Extract the [x, y] coordinate from the center of the cell holding the provided text.  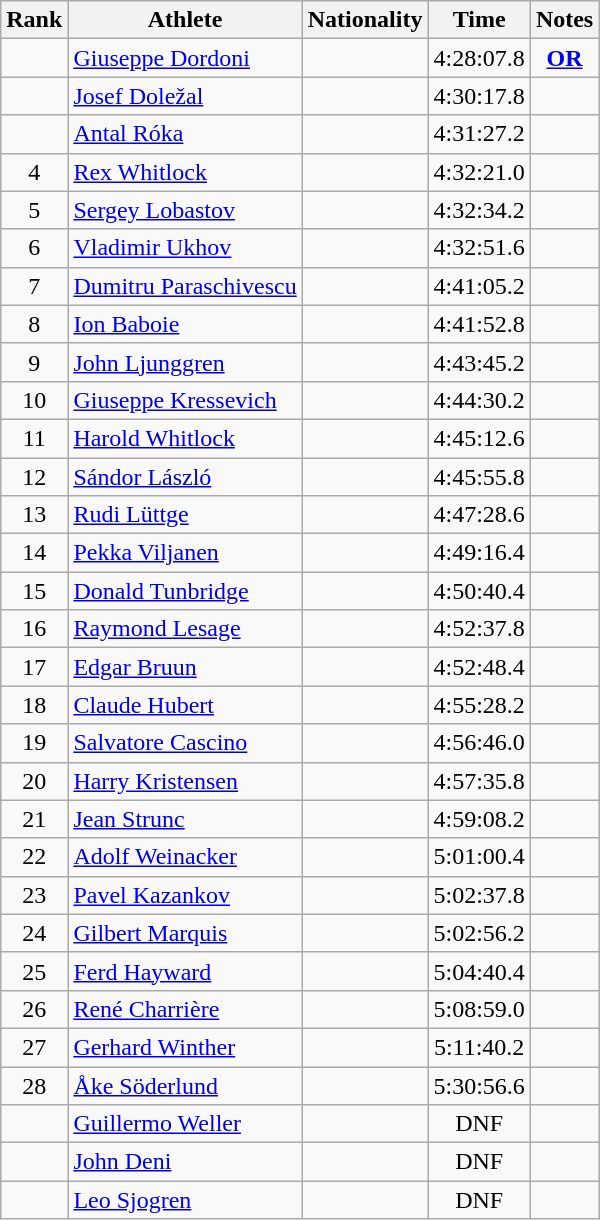
4:28:07.8 [479, 58]
5 [34, 210]
Ferd Hayward [185, 971]
4:32:21.0 [479, 172]
24 [34, 933]
4:49:16.4 [479, 553]
Sándor László [185, 477]
26 [34, 1009]
23 [34, 895]
5:30:56.6 [479, 1085]
21 [34, 819]
20 [34, 781]
5:11:40.2 [479, 1047]
4:41:52.8 [479, 324]
Raymond Lesage [185, 629]
Time [479, 20]
4:45:55.8 [479, 477]
Giuseppe Kressevich [185, 400]
Edgar Bruun [185, 667]
Jean Strunc [185, 819]
Gilbert Marquis [185, 933]
13 [34, 515]
17 [34, 667]
5:02:56.2 [479, 933]
4:52:48.4 [479, 667]
11 [34, 438]
19 [34, 743]
Åke Söderlund [185, 1085]
4 [34, 172]
22 [34, 857]
18 [34, 705]
4:59:08.2 [479, 819]
28 [34, 1085]
Guillermo Weller [185, 1124]
Pekka Viljanen [185, 553]
4:32:51.6 [479, 248]
9 [34, 362]
Leo Sjogren [185, 1200]
4:55:28.2 [479, 705]
Dumitru Paraschivescu [185, 286]
4:57:35.8 [479, 781]
Salvatore Cascino [185, 743]
Rudi Lüttge [185, 515]
4:31:27.2 [479, 134]
27 [34, 1047]
Nationality [365, 20]
Giuseppe Dordoni [185, 58]
Rex Whitlock [185, 172]
5:08:59.0 [479, 1009]
Claude Hubert [185, 705]
25 [34, 971]
15 [34, 591]
4:44:30.2 [479, 400]
Ion Baboie [185, 324]
4:43:45.2 [479, 362]
Athlete [185, 20]
4:32:34.2 [479, 210]
12 [34, 477]
7 [34, 286]
4:56:46.0 [479, 743]
4:52:37.8 [479, 629]
4:45:12.6 [479, 438]
5:01:00.4 [479, 857]
Donald Tunbridge [185, 591]
Harry Kristensen [185, 781]
Gerhard Winther [185, 1047]
4:41:05.2 [479, 286]
16 [34, 629]
5:02:37.8 [479, 895]
Josef Doležal [185, 96]
4:50:40.4 [479, 591]
5:04:40.4 [479, 971]
Adolf Weinacker [185, 857]
4:30:17.8 [479, 96]
Rank [34, 20]
Harold Whitlock [185, 438]
John Deni [185, 1162]
John Ljunggren [185, 362]
Sergey Lobastov [185, 210]
OR [564, 58]
René Charrière [185, 1009]
Notes [564, 20]
6 [34, 248]
8 [34, 324]
Antal Róka [185, 134]
14 [34, 553]
10 [34, 400]
Vladimir Ukhov [185, 248]
Pavel Kazankov [185, 895]
4:47:28.6 [479, 515]
